Locate the cell with the specified text and output its [X, Y] center coordinate. 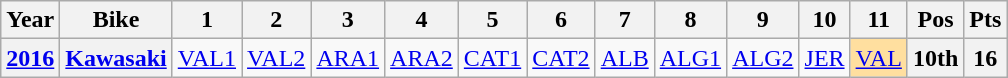
3 [348, 20]
1 [206, 20]
ARA2 [422, 58]
10 [824, 20]
ALB [624, 58]
VAL [878, 58]
CAT2 [561, 58]
ARA1 [348, 58]
2016 [30, 58]
CAT1 [492, 58]
9 [763, 20]
VAL2 [276, 58]
JER [824, 58]
5 [492, 20]
Year [30, 20]
16 [986, 58]
Bike [116, 20]
VAL1 [206, 58]
Pos [935, 20]
7 [624, 20]
8 [690, 20]
10th [935, 58]
Kawasaki [116, 58]
6 [561, 20]
4 [422, 20]
ALG2 [763, 58]
ALG1 [690, 58]
Pts [986, 20]
11 [878, 20]
2 [276, 20]
